Determine the [x, y] coordinate at the center of the cell enclosing the given text.  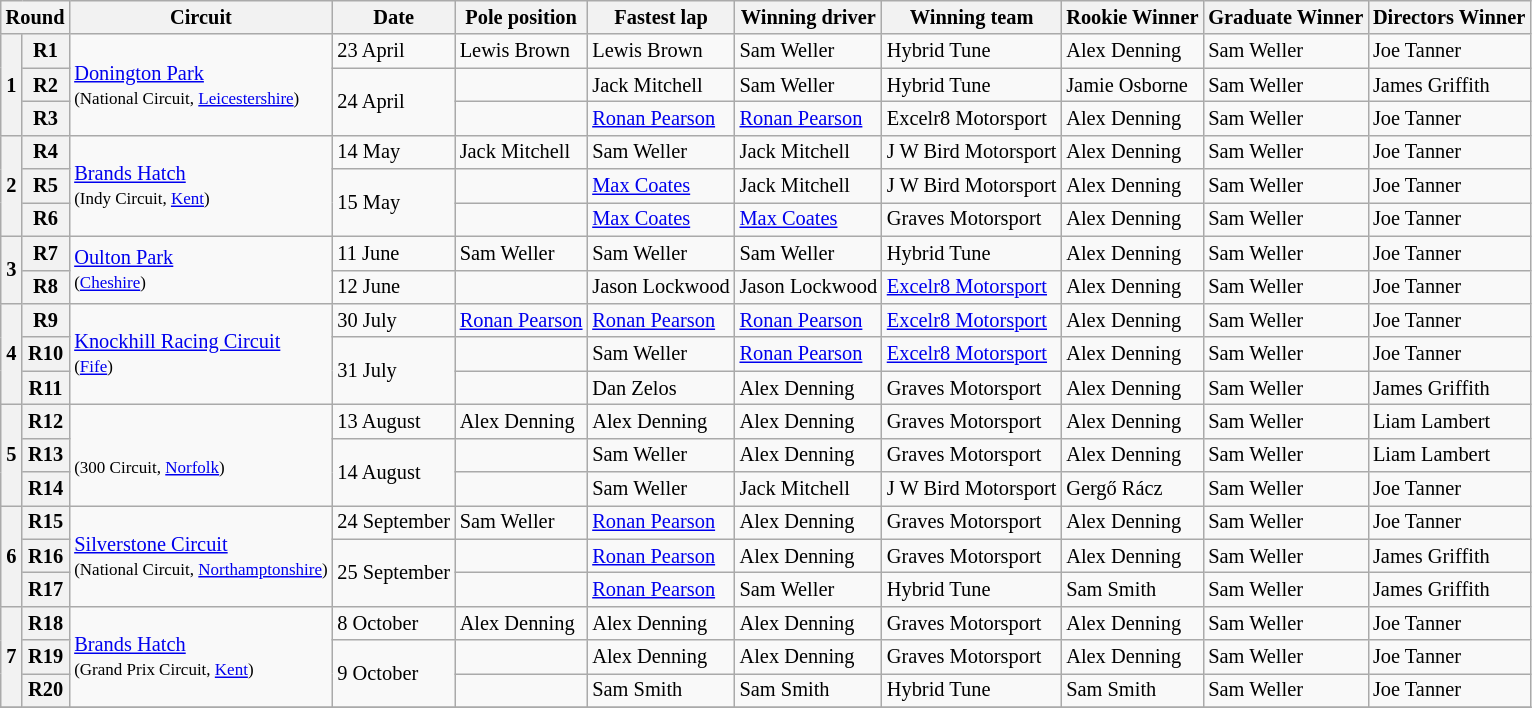
R5 [46, 186]
R16 [46, 556]
15 May [393, 202]
13 August [393, 421]
9 October [393, 674]
R11 [46, 388]
Dan Zelos [660, 388]
23 April [393, 51]
6 [12, 556]
2 [12, 186]
3 [12, 270]
14 May [393, 152]
Directors Winner [1449, 17]
Winning driver [808, 17]
R6 [46, 219]
12 June [393, 287]
Oulton Park(Cheshire) [200, 270]
R4 [46, 152]
24 April [393, 102]
5 [12, 454]
Pole position [522, 17]
R7 [46, 253]
R10 [46, 354]
R12 [46, 421]
R1 [46, 51]
8 October [393, 623]
4 [12, 354]
11 June [393, 253]
Winning team [972, 17]
25 September [393, 572]
31 July [393, 370]
R3 [46, 118]
Date [393, 17]
Gergő Rácz [1132, 489]
24 September [393, 522]
Donington Park(National Circuit, Leicestershire) [200, 84]
R14 [46, 489]
1 [12, 84]
7 [12, 656]
R13 [46, 455]
R19 [46, 657]
Knockhill Racing Circuit(Fife) [200, 354]
Brands Hatch(Indy Circuit, Kent) [200, 186]
Graduate Winner [1286, 17]
Circuit [200, 17]
(300 Circuit, Norfolk) [200, 454]
R18 [46, 623]
Rookie Winner [1132, 17]
Brands Hatch(Grand Prix Circuit, Kent) [200, 656]
R15 [46, 522]
R8 [46, 287]
R9 [46, 320]
Fastest lap [660, 17]
14 August [393, 472]
R2 [46, 85]
Jamie Osborne [1132, 85]
R20 [46, 690]
30 July [393, 320]
Round [36, 17]
R17 [46, 589]
Silverstone Circuit(National Circuit, Northamptonshire) [200, 556]
